Return the (X, Y) coordinate for the center point of the cell that contains the specified text.  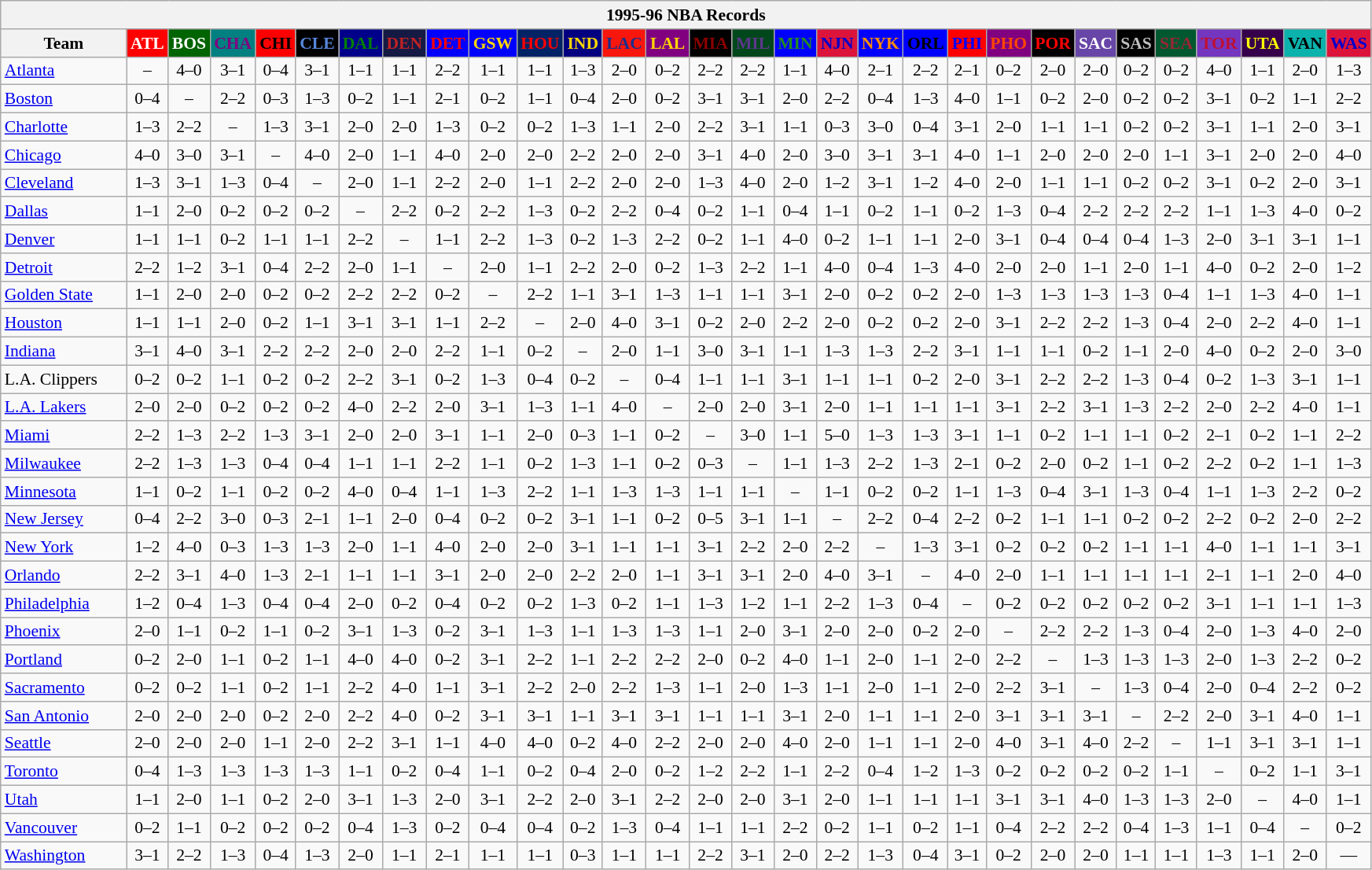
PHI (967, 43)
Indiana (64, 352)
L.A. Clippers (64, 379)
1995-96 NBA Records (686, 15)
L.A. Lakers (64, 407)
Sacramento (64, 688)
DAL (361, 43)
Washington (64, 856)
San Antonio (64, 716)
Charlotte (64, 127)
NJN (837, 43)
Philadelphia (64, 603)
LAC (624, 43)
MIN (795, 43)
DEN (404, 43)
Atlanta (64, 71)
BOS (189, 43)
Detroit (64, 267)
Phoenix (64, 632)
New Jersey (64, 519)
Chicago (64, 155)
New York (64, 547)
Miami (64, 436)
WAS (1349, 43)
Orlando (64, 576)
Portland (64, 660)
Golden State (64, 295)
LAL (668, 43)
SEA (1176, 43)
Houston (64, 323)
Utah (64, 800)
Team (64, 43)
ATL (148, 43)
Dallas (64, 212)
MIA (710, 43)
Toronto (64, 772)
Seattle (64, 743)
5–0 (837, 436)
DET (448, 43)
SAC (1096, 43)
Milwaukee (64, 463)
GSW (494, 43)
UTA (1263, 43)
0–5 (710, 519)
TOR (1219, 43)
CLE (318, 43)
VAN (1305, 43)
POR (1053, 43)
SAS (1136, 43)
CHA (233, 43)
PHO (1008, 43)
Boston (64, 99)
ORL (926, 43)
CHI (275, 43)
Denver (64, 239)
Vancouver (64, 828)
MIL (753, 43)
Minnesota (64, 492)
HOU (539, 43)
NYK (881, 43)
IND (583, 43)
— (1349, 856)
Cleveland (64, 183)
